Search for the cell housing the specified text and yield its [x, y] center coordinate. 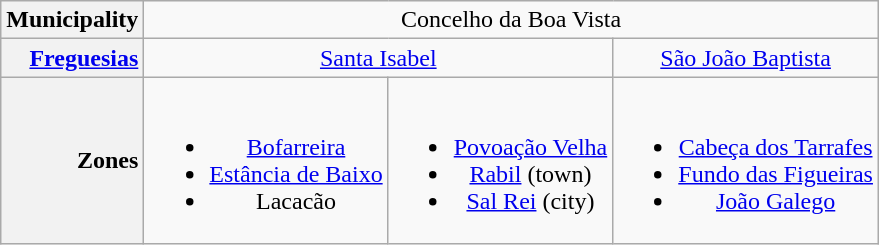
Santa Isabel [378, 58]
Concelho da Boa Vista [512, 20]
Povoação VelhaRabil (town)Sal Rei (city) [500, 160]
BofarreiraEstância de BaixoLacacão [266, 160]
São João Baptista [746, 58]
Cabeça dos TarrafesFundo das FigueirasJoão Galego [746, 160]
Municipality [72, 20]
Zones [72, 160]
Freguesias [72, 58]
